Output the (X, Y) coordinate of the center of the cell containing the given text.  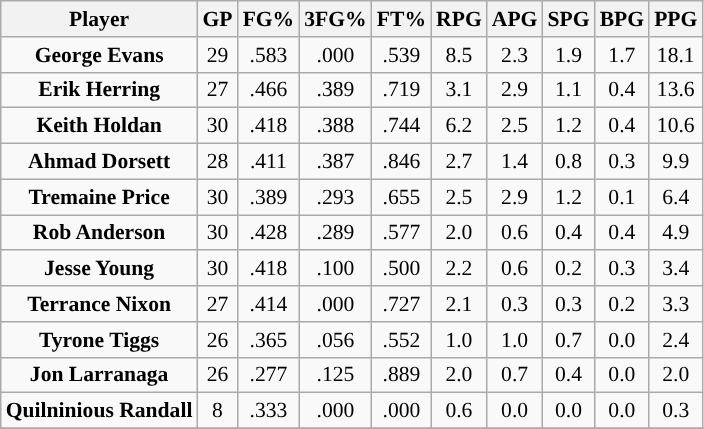
.388 (335, 126)
.277 (269, 375)
FG% (269, 19)
RPG (459, 19)
9.9 (676, 162)
Jon Larranaga (100, 375)
.365 (269, 340)
Ahmad Dorsett (100, 162)
8 (217, 411)
Erik Herring (100, 90)
28 (217, 162)
.552 (402, 340)
Player (100, 19)
6.2 (459, 126)
FT% (402, 19)
.846 (402, 162)
.500 (402, 269)
1.9 (568, 55)
.333 (269, 411)
2.1 (459, 304)
4.9 (676, 233)
.100 (335, 269)
0.8 (568, 162)
Jesse Young (100, 269)
.293 (335, 197)
Tremaine Price (100, 197)
29 (217, 55)
.056 (335, 340)
George Evans (100, 55)
Rob Anderson (100, 233)
1.7 (622, 55)
Keith Holdan (100, 126)
BPG (622, 19)
1.1 (568, 90)
.577 (402, 233)
13.6 (676, 90)
3.4 (676, 269)
.428 (269, 233)
2.2 (459, 269)
2.7 (459, 162)
.387 (335, 162)
PPG (676, 19)
.466 (269, 90)
.744 (402, 126)
3FG% (335, 19)
0.1 (622, 197)
6.4 (676, 197)
.655 (402, 197)
.125 (335, 375)
APG (515, 19)
.414 (269, 304)
8.5 (459, 55)
2.3 (515, 55)
SPG (568, 19)
Tyrone Tiggs (100, 340)
.727 (402, 304)
3.3 (676, 304)
3.1 (459, 90)
10.6 (676, 126)
.411 (269, 162)
.539 (402, 55)
GP (217, 19)
Terrance Nixon (100, 304)
.583 (269, 55)
1.4 (515, 162)
18.1 (676, 55)
.889 (402, 375)
Quilninious Randall (100, 411)
.289 (335, 233)
.719 (402, 90)
2.4 (676, 340)
